Search for the cell housing the specified text and yield its (X, Y) center coordinate. 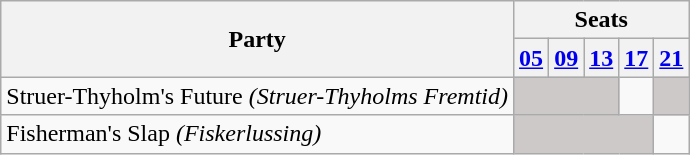
Fisherman's Slap (Fiskerlussing) (258, 134)
21 (672, 58)
09 (566, 58)
Seats (602, 20)
17 (636, 58)
Party (258, 39)
05 (532, 58)
Struer-Thyholm's Future (Struer-Thyholms Fremtid) (258, 96)
13 (602, 58)
